Return the (X, Y) coordinate for the center point of the cell that contains the specified text.  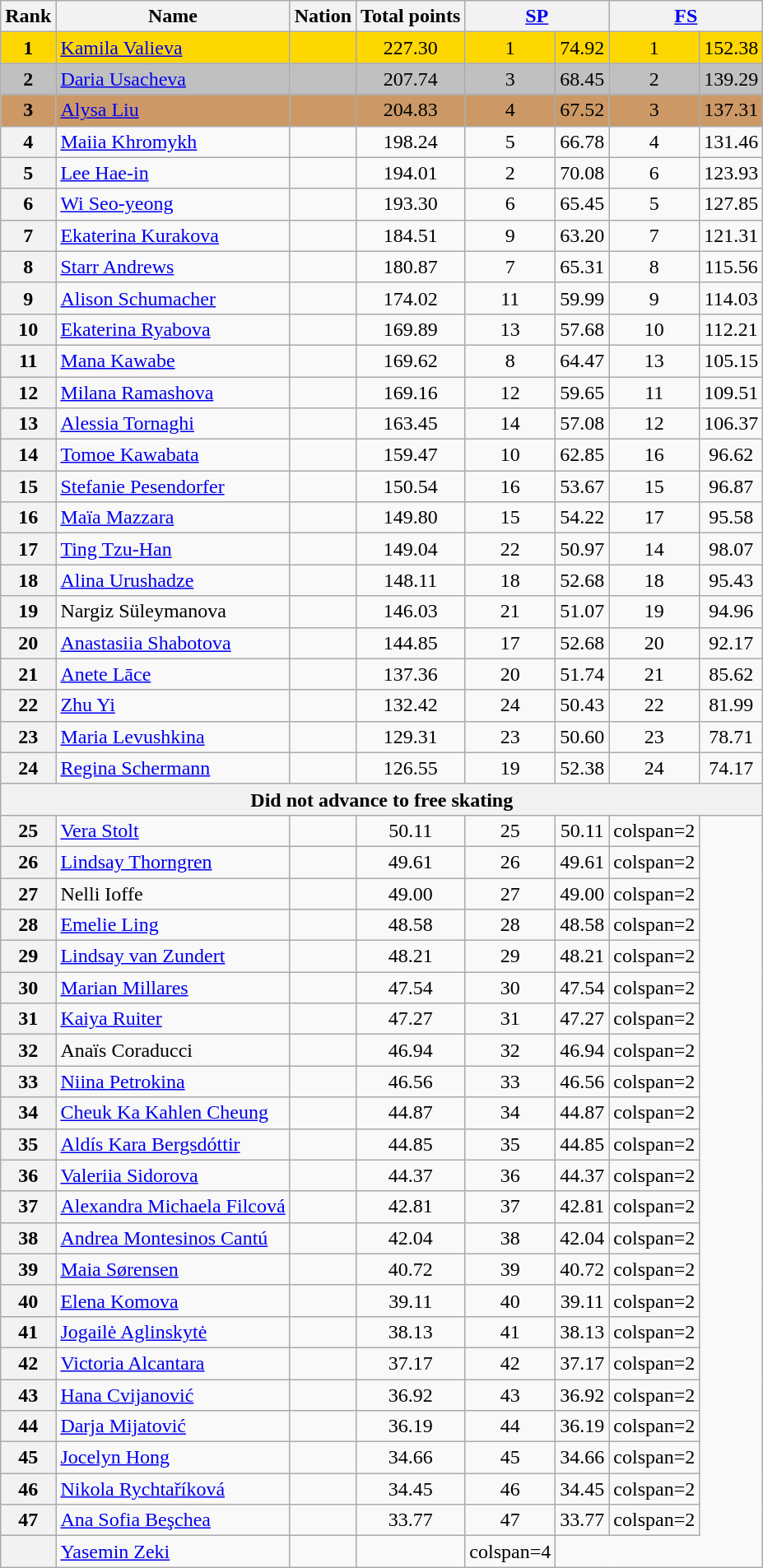
184.51 (411, 235)
Andrea Montesinos Cantú (173, 1238)
204.83 (411, 110)
53.67 (583, 486)
66.78 (583, 142)
227.30 (411, 48)
Tomoe Kawabata (173, 455)
54.22 (583, 518)
106.37 (731, 424)
Name (173, 16)
65.45 (583, 204)
Valeriia Sidorova (173, 1175)
Victoria Alcantara (173, 1363)
Alison Schumacher (173, 298)
Maiia Khromykh (173, 142)
169.62 (411, 361)
159.47 (411, 455)
127.85 (731, 204)
139.29 (731, 79)
Anete Lāce (173, 674)
85.62 (731, 674)
colspan=4 (510, 1552)
Milana Ramashova (173, 393)
132.42 (411, 705)
57.68 (583, 329)
Alina Urushadze (173, 580)
50.97 (583, 549)
Jocelyn Hong (173, 1458)
74.92 (583, 48)
FS (686, 16)
Elena Komova (173, 1300)
Ekaterina Kurakova (173, 235)
149.80 (411, 518)
Maria Levushkina (173, 737)
Lindsay van Zundert (173, 956)
70.08 (583, 173)
74.17 (731, 768)
169.89 (411, 329)
96.87 (731, 486)
105.15 (731, 361)
121.31 (731, 235)
Ting Tzu-Han (173, 549)
95.58 (731, 518)
Maïa Mazzara (173, 518)
Alexandra Michaela Filcová (173, 1207)
Anaïs Coraducci (173, 1050)
Stefanie Pesendorfer (173, 486)
Wi Seo-yeong (173, 204)
Ana Sofia Beşchea (173, 1520)
Maia Sørensen (173, 1269)
81.99 (731, 705)
52.38 (583, 768)
194.01 (411, 173)
Vera Stolt (173, 831)
94.96 (731, 612)
50.43 (583, 705)
Lindsay Thorngren (173, 862)
95.43 (731, 580)
109.51 (731, 393)
Did not advance to free skating (382, 799)
112.21 (731, 329)
62.85 (583, 455)
174.02 (411, 298)
198.24 (411, 142)
92.17 (731, 643)
148.11 (411, 580)
152.38 (731, 48)
115.56 (731, 267)
207.74 (411, 79)
114.03 (731, 298)
Hana Cvijanović (173, 1395)
Yasemin Zeki (173, 1552)
Alessia Tornaghi (173, 424)
64.47 (583, 361)
Niina Petrokina (173, 1082)
Nation (323, 16)
163.45 (411, 424)
Starr Andrews (173, 267)
131.46 (731, 142)
98.07 (731, 549)
Mana Kawabe (173, 361)
Ekaterina Ryabova (173, 329)
150.54 (411, 486)
Darja Mijatović (173, 1426)
51.07 (583, 612)
126.55 (411, 768)
149.04 (411, 549)
169.16 (411, 393)
50.60 (583, 737)
Kaiya Ruiter (173, 1019)
Daria Usacheva (173, 79)
Marian Millares (173, 988)
Cheuk Ka Kahlen Cheung (173, 1113)
Lee Hae-in (173, 173)
Alysa Liu (173, 110)
96.62 (731, 455)
180.87 (411, 267)
68.45 (583, 79)
146.03 (411, 612)
Zhu Yi (173, 705)
Regina Schermann (173, 768)
129.31 (411, 737)
144.85 (411, 643)
Aldís Kara Bergsdóttir (173, 1144)
Nikola Rychtaříková (173, 1489)
63.20 (583, 235)
Nargiz Süleymanova (173, 612)
Emelie Ling (173, 925)
123.93 (731, 173)
Nelli Ioffe (173, 893)
59.65 (583, 393)
65.31 (583, 267)
57.08 (583, 424)
51.74 (583, 674)
137.31 (731, 110)
67.52 (583, 110)
Jogailė Aglinskytė (173, 1332)
Rank (28, 16)
Total points (411, 16)
193.30 (411, 204)
Anastasiia Shabotova (173, 643)
SP (537, 16)
59.99 (583, 298)
137.36 (411, 674)
Kamila Valieva (173, 48)
78.71 (731, 737)
